Locate the cell with the specified text and output its [x, y] center coordinate. 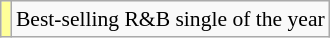
Best-selling R&B single of the year [170, 19]
